From the cell containing the given text, extract its center point as (X, Y) coordinate. 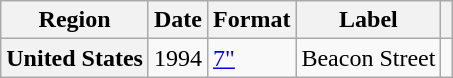
Label (368, 20)
Date (178, 20)
Format (252, 20)
United States (75, 58)
7" (252, 58)
1994 (178, 58)
Region (75, 20)
Beacon Street (368, 58)
